Determine the (x, y) coordinate at the center of the cell enclosing the given text.  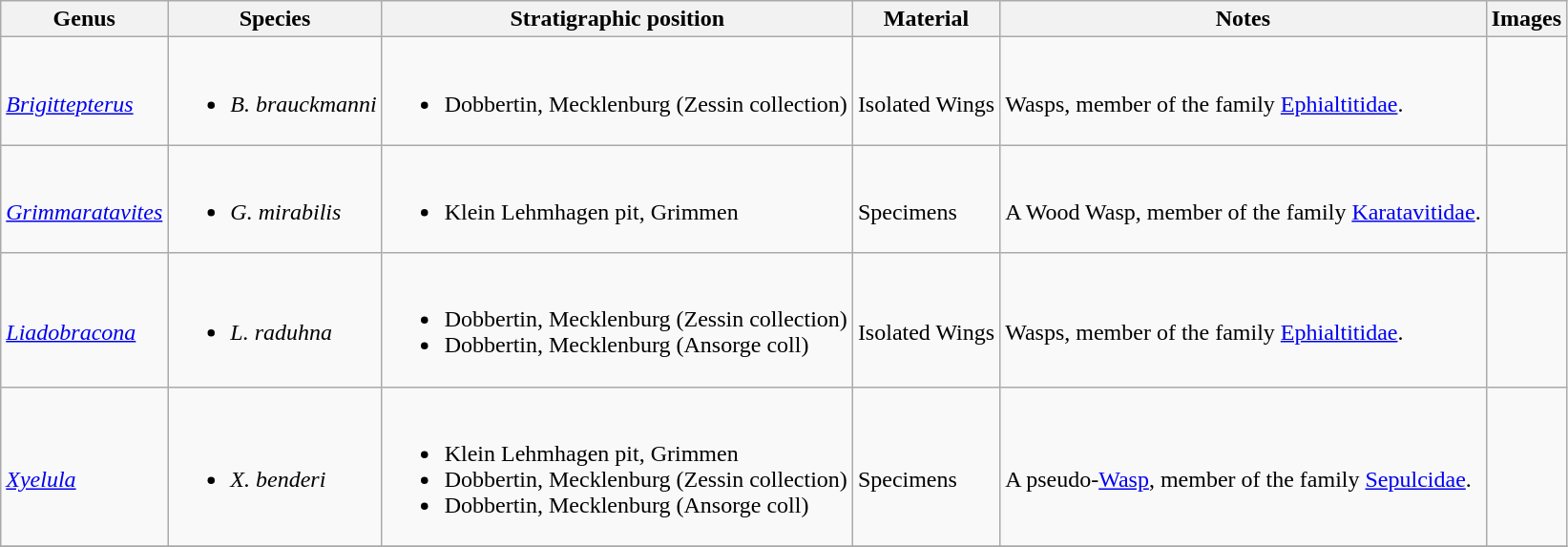
Material (926, 19)
A Wood Wasp, member of the family Karatavitidae. (1244, 199)
B. brauckmanni (275, 92)
Genus (84, 19)
Brigittepterus (84, 92)
Klein Lehmhagen pit, GrimmenDobbertin, Mecklenburg (Zessin collection)Dobbertin, Mecklenburg (Ansorge coll) (617, 466)
L. raduhna (275, 320)
Klein Lehmhagen pit, Grimmen (617, 199)
Liadobracona (84, 320)
Images (1526, 19)
X. benderi (275, 466)
Stratigraphic position (617, 19)
Species (275, 19)
Dobbertin, Mecklenburg (Zessin collection) (617, 92)
Notes (1244, 19)
Grimmaratavites (84, 199)
Dobbertin, Mecklenburg (Zessin collection)Dobbertin, Mecklenburg (Ansorge coll) (617, 320)
G. mirabilis (275, 199)
A pseudo-Wasp, member of the family Sepulcidae. (1244, 466)
Xyelula (84, 466)
